Scan for the cell matching the given text and deliver its [X, Y] coordinate at center. 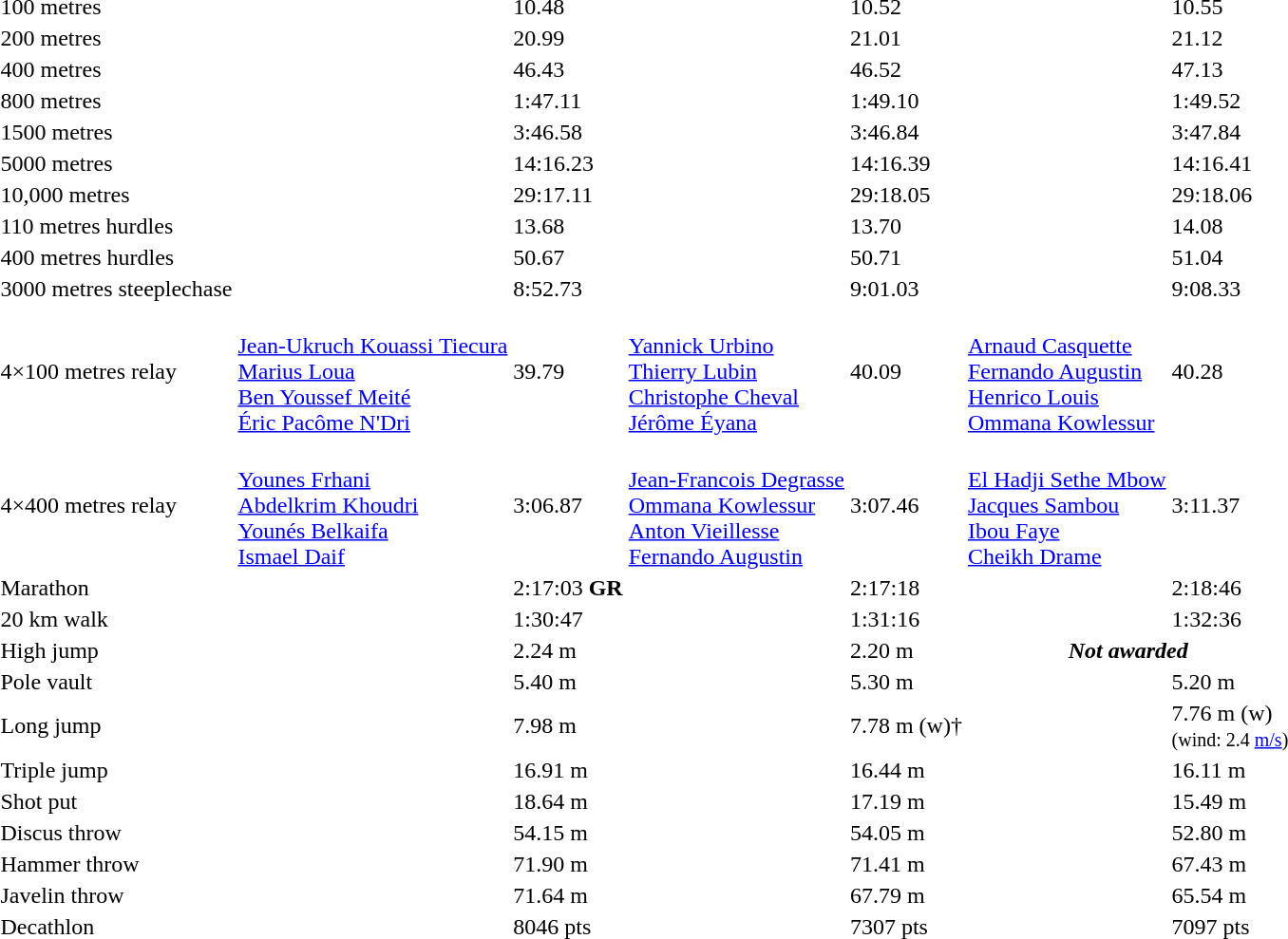
13.70 [906, 226]
3:07.46 [906, 505]
46.43 [568, 69]
9:01.03 [906, 289]
2:17:18 [906, 588]
20.99 [568, 38]
13.68 [568, 226]
54.15 m [568, 833]
Younes FrhaniAbdelkrim KhoudriYounés BelkaifaIsmael Daif [372, 505]
50.67 [568, 257]
5.40 m [568, 682]
2.20 m [906, 650]
67.79 m [906, 895]
21.01 [906, 38]
14:16.39 [906, 163]
3:06.87 [568, 505]
Jean-Ukruch Kouassi TiecuraMarius LouaBen Youssef MeitéÉric Pacôme N'Dri [372, 371]
1:30:47 [568, 619]
1:31:16 [906, 619]
5.30 m [906, 682]
7.98 m [568, 725]
1:49.10 [906, 101]
71.90 m [568, 864]
2:17:03 GR [568, 588]
39.79 [568, 371]
46.52 [906, 69]
54.05 m [906, 833]
16.91 m [568, 770]
Jean-Francois DegrasseOmmana KowlessurAnton VieillesseFernando Augustin [736, 505]
8:52.73 [568, 289]
29:17.11 [568, 195]
Yannick UrbinoThierry LubinChristophe ChevalJérôme Éyana [736, 371]
50.71 [906, 257]
2.24 m [568, 650]
Arnaud CasquetteFernando AugustinHenrico LouisOmmana Kowlessur [1067, 371]
El Hadji Sethe MbowJacques SambouIbou FayeCheikh Drame [1067, 505]
7.78 m (w)† [906, 725]
17.19 m [906, 801]
14:16.23 [568, 163]
71.64 m [568, 895]
3:46.58 [568, 132]
29:18.05 [906, 195]
3:46.84 [906, 132]
71.41 m [906, 864]
40.09 [906, 371]
18.64 m [568, 801]
16.44 m [906, 770]
1:47.11 [568, 101]
